Extract the (X, Y) coordinate from the center of the cell holding the provided text.  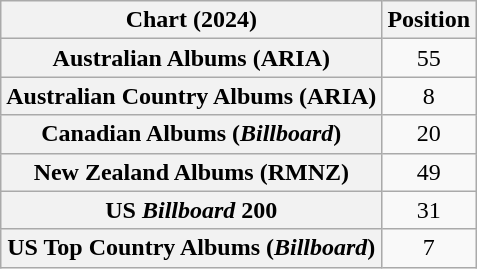
Chart (2024) (192, 20)
7 (429, 248)
Australian Albums (ARIA) (192, 58)
31 (429, 210)
Position (429, 20)
20 (429, 134)
49 (429, 172)
8 (429, 96)
Canadian Albums (Billboard) (192, 134)
US Top Country Albums (Billboard) (192, 248)
55 (429, 58)
Australian Country Albums (ARIA) (192, 96)
New Zealand Albums (RMNZ) (192, 172)
US Billboard 200 (192, 210)
